Return (X, Y) of the center of cell containing provided text 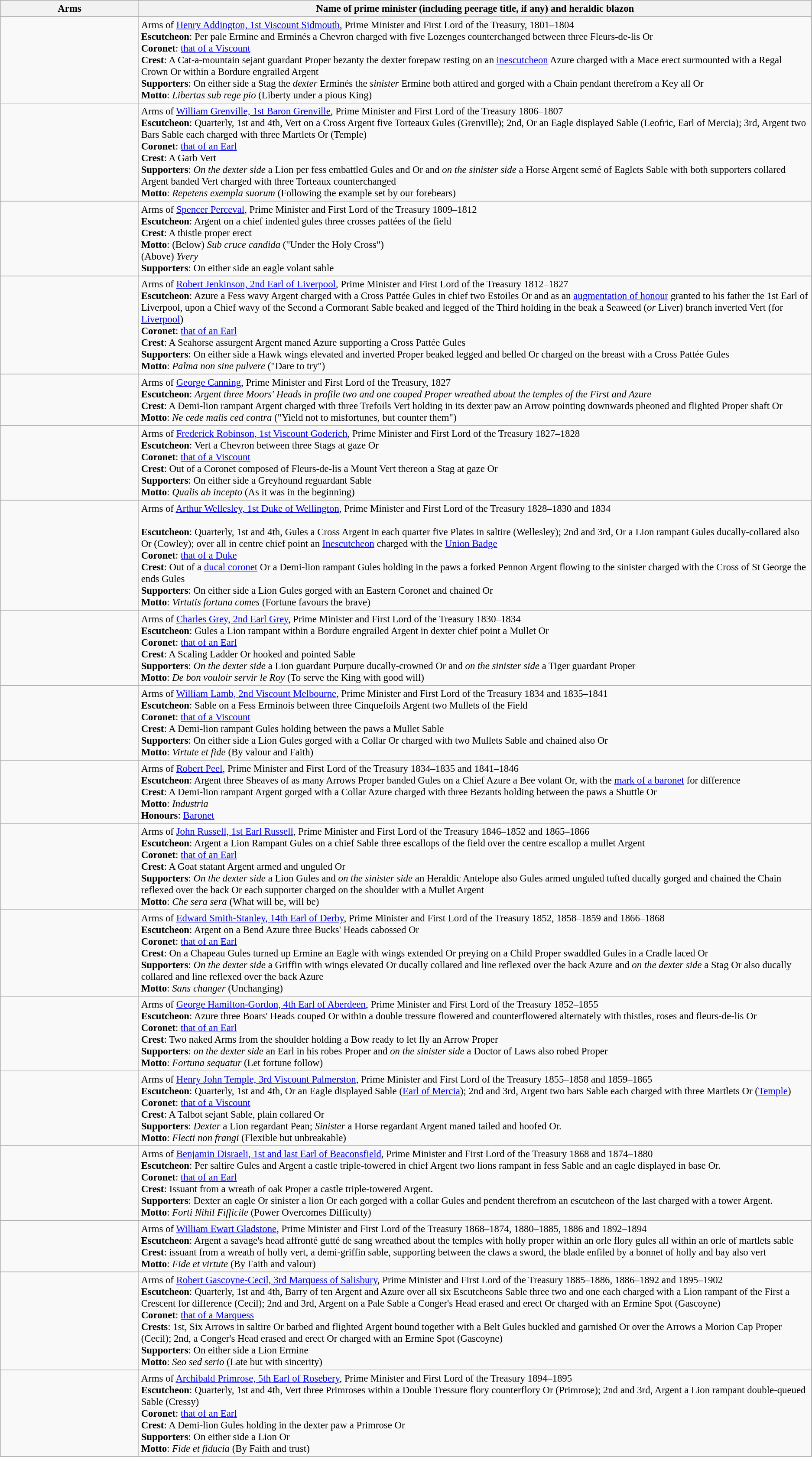
Name of prime minister (including peerage title, if any) and heraldic blazon (475, 9)
Arms (70, 9)
